Detect which cell encompasses the target text, then output its (X, Y) center coordinate. 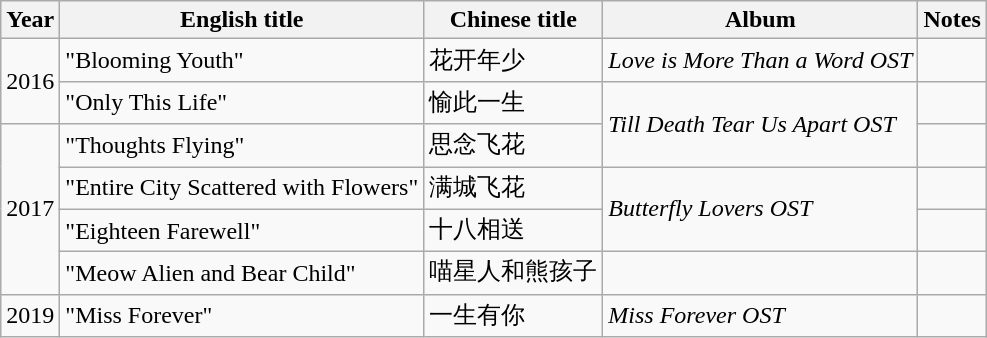
2017 (30, 209)
"Only This Life" (242, 102)
"Miss Forever" (242, 316)
十八相送 (514, 230)
Year (30, 20)
Miss Forever OST (760, 316)
Till Death Tear Us Apart OST (760, 124)
2019 (30, 316)
Notes (952, 20)
满城飞花 (514, 188)
"Entire City Scattered with Flowers" (242, 188)
思念飞花 (514, 146)
Butterfly Lovers OST (760, 208)
"Eighteen Farewell" (242, 230)
"Thoughts Flying" (242, 146)
Album (760, 20)
花开年少 (514, 60)
愉此一生 (514, 102)
Chinese title (514, 20)
2016 (30, 82)
"Blooming Youth" (242, 60)
喵星人和熊孩子 (514, 274)
Love is More Than a Word OST (760, 60)
"Meow Alien and Bear Child" (242, 274)
English title (242, 20)
一生有你 (514, 316)
